Output the [x, y] coordinate of the center of the cell containing the given text.  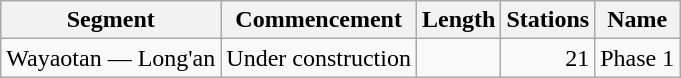
21 [548, 58]
Under construction [319, 58]
Name [638, 20]
Stations [548, 20]
Commencement [319, 20]
Length [458, 20]
Segment [111, 20]
Phase 1 [638, 58]
Wayaotan — Long'an [111, 58]
